Capture the cell that displays the provided text and extract its [x, y] central coordinate. 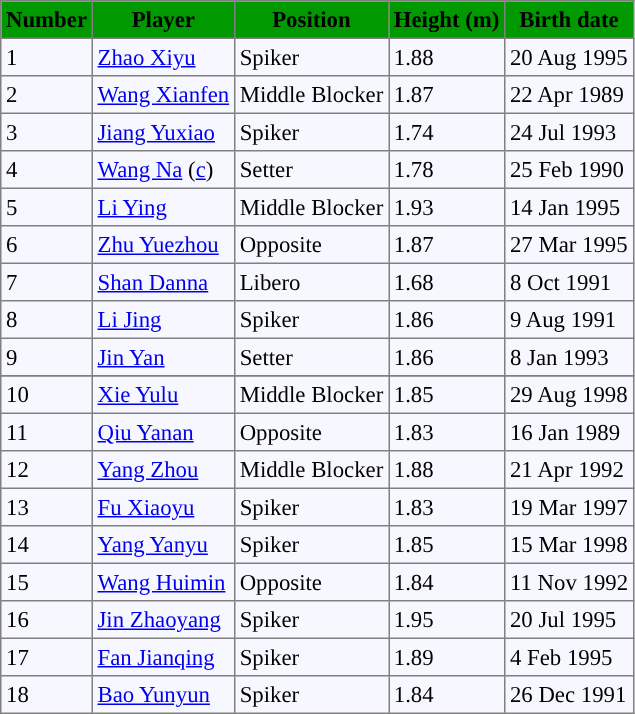
27 Mar 1995 [570, 245]
4 [47, 170]
20 Jul 1995 [570, 620]
1.89 [447, 657]
15 Mar 1998 [570, 545]
1.74 [447, 132]
Li Jing [163, 320]
24 Jul 1993 [570, 132]
Xie Yulu [163, 395]
Jin Yan [163, 357]
Wang Xianfen [163, 95]
1.95 [447, 620]
1.78 [447, 170]
5 [47, 207]
Yang Zhou [163, 470]
16 Jan 1989 [570, 432]
2 [47, 95]
Fu Xiaoyu [163, 507]
Zhu Yuezhou [163, 245]
Bao Yunyun [163, 695]
Fan Jianqing [163, 657]
Shan Danna [163, 282]
10 [47, 395]
Jin Zhaoyang [163, 620]
13 [47, 507]
16 [47, 620]
Number [47, 20]
22 Apr 1989 [570, 95]
Wang Huimin [163, 582]
21 Apr 1992 [570, 470]
9 Aug 1991 [570, 320]
Birth date [570, 20]
Li Ying [163, 207]
19 Mar 1997 [570, 507]
15 [47, 582]
6 [47, 245]
25 Feb 1990 [570, 170]
8 Jan 1993 [570, 357]
9 [47, 357]
11 Nov 1992 [570, 582]
26 Dec 1991 [570, 695]
Yang Yanyu [163, 545]
Player [163, 20]
7 [47, 282]
Libero [311, 282]
11 [47, 432]
1.68 [447, 282]
4 Feb 1995 [570, 657]
14 Jan 1995 [570, 207]
1 [47, 57]
Qiu Yanan [163, 432]
29 Aug 1998 [570, 395]
17 [47, 657]
8 [47, 320]
1.93 [447, 207]
Position [311, 20]
12 [47, 470]
Jiang Yuxiao [163, 132]
Height (m) [447, 20]
3 [47, 132]
14 [47, 545]
8 Oct 1991 [570, 282]
18 [47, 695]
20 Aug 1995 [570, 57]
Wang Na (c) [163, 170]
Zhao Xiyu [163, 57]
